Search for the cell housing the specified text and yield its [x, y] center coordinate. 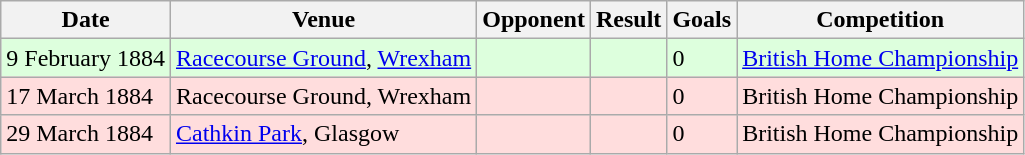
9 February 1884 [86, 58]
Cathkin Park, Glasgow [323, 134]
Date [86, 20]
Venue [323, 20]
29 March 1884 [86, 134]
Opponent [534, 20]
Goals [702, 20]
Competition [880, 20]
Result [628, 20]
17 March 1884 [86, 96]
